Return the (x, y) coordinate for the center point of the cell that contains the specified text.  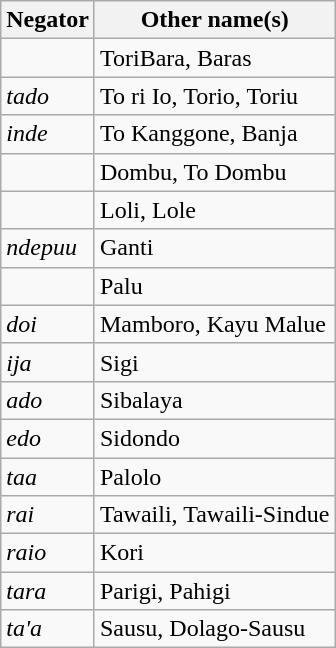
Sidondo (214, 438)
rai (48, 515)
tado (48, 96)
ndepuu (48, 248)
inde (48, 134)
Parigi, Pahigi (214, 591)
edo (48, 438)
Mamboro, Kayu Malue (214, 324)
Sibalaya (214, 400)
Ganti (214, 248)
To Kanggone, Banja (214, 134)
raio (48, 553)
Palolo (214, 477)
tara (48, 591)
ta'a (48, 629)
Dombu, To Dombu (214, 172)
Sausu, Dolago-Sausu (214, 629)
ija (48, 362)
Sigi (214, 362)
Kori (214, 553)
Negator (48, 20)
ado (48, 400)
Other name(s) (214, 20)
Tawaili, Tawaili-Sindue (214, 515)
Loli, Lole (214, 210)
ToriBara, Baras (214, 58)
taa (48, 477)
doi (48, 324)
Palu (214, 286)
To ri Io, Torio, Toriu (214, 96)
